Output the [X, Y] coordinate of the center of the cell containing the given text.  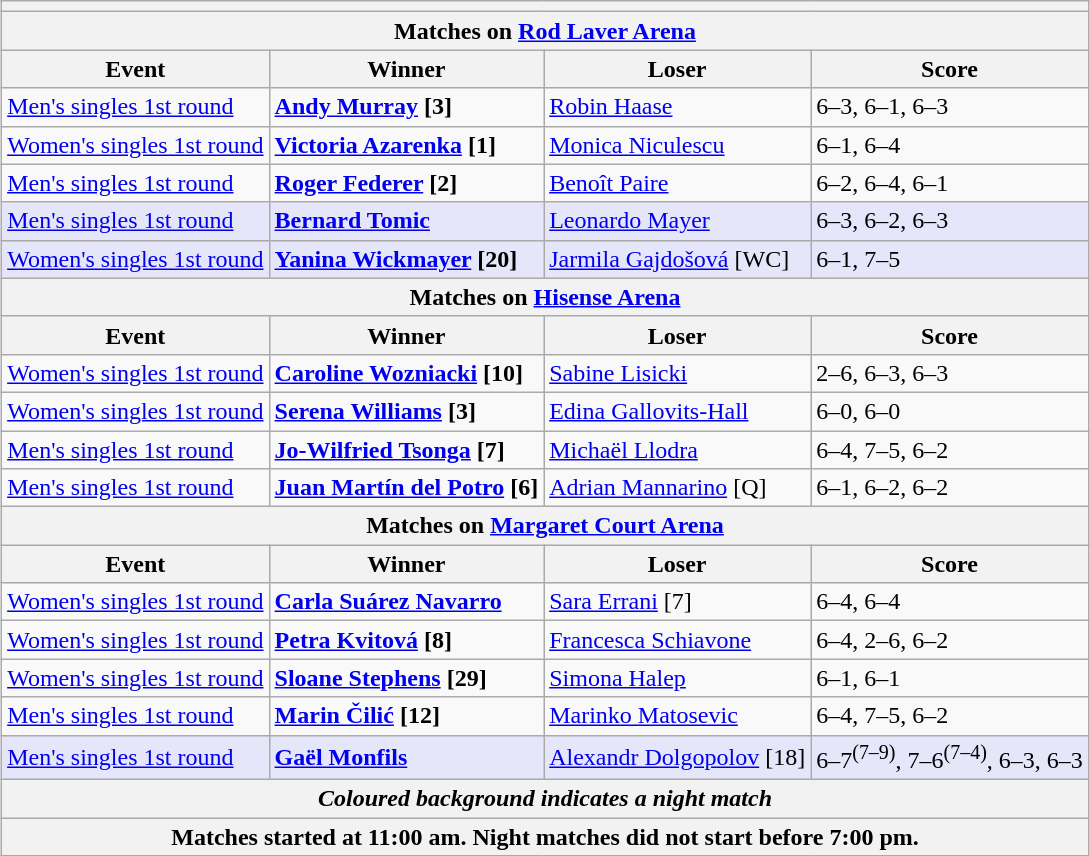
Gaël Monfils [406, 758]
Sara Errani [7] [678, 602]
Simona Halep [678, 678]
Adrian Mannarino [Q] [678, 488]
Matches on Hisense Arena [546, 297]
6–3, 6–1, 6–3 [950, 107]
Caroline Wozniacki [10] [406, 373]
Juan Martín del Potro [6] [406, 488]
Michaël Llodra [678, 449]
Matches on Margaret Court Arena [546, 526]
Sloane Stephens [29] [406, 678]
6–1, 6–2, 6–2 [950, 488]
Petra Kvitová [8] [406, 640]
Andy Murray [3] [406, 107]
6–4, 2–6, 6–2 [950, 640]
Yanina Wickmayer [20] [406, 259]
Robin Haase [678, 107]
Alexandr Dolgopolov [18] [678, 758]
2–6, 6–3, 6–3 [950, 373]
Marinko Matosevic [678, 716]
Sabine Lisicki [678, 373]
6–2, 6–4, 6–1 [950, 183]
6–3, 6–2, 6–3 [950, 221]
Jo-Wilfried Tsonga [7] [406, 449]
Leonardo Mayer [678, 221]
Carla Suárez Navarro [406, 602]
6–1, 7–5 [950, 259]
Benoît Paire [678, 183]
Monica Niculescu [678, 145]
Matches started at 11:00 am. Night matches did not start before 7:00 pm. [546, 837]
Jarmila Gajdošová [WC] [678, 259]
Coloured background indicates a night match [546, 799]
6–7(7–9), 7–6(7–4), 6–3, 6–3 [950, 758]
Edina Gallovits-Hall [678, 411]
Roger Federer [2] [406, 183]
Bernard Tomic [406, 221]
6–1, 6–1 [950, 678]
6–0, 6–0 [950, 411]
Marin Čilić [12] [406, 716]
Serena Williams [3] [406, 411]
Victoria Azarenka [1] [406, 145]
6–4, 6–4 [950, 602]
Matches on Rod Laver Arena [546, 31]
Francesca Schiavone [678, 640]
6–1, 6–4 [950, 145]
